Identify which cell holds the provided text, then report its [X, Y] central coordinate. 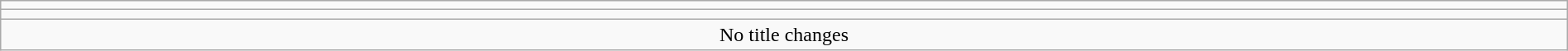
No title changes [784, 35]
